Determine the (X, Y) coordinate at the center of the cell enclosing the given text.  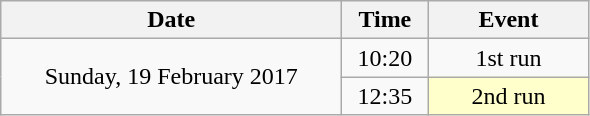
1st run (508, 58)
12:35 (385, 96)
Date (172, 20)
Sunday, 19 February 2017 (172, 77)
10:20 (385, 58)
2nd run (508, 96)
Time (385, 20)
Event (508, 20)
